For the text-containing cell, return its midpoint in (x, y) coordinate format. 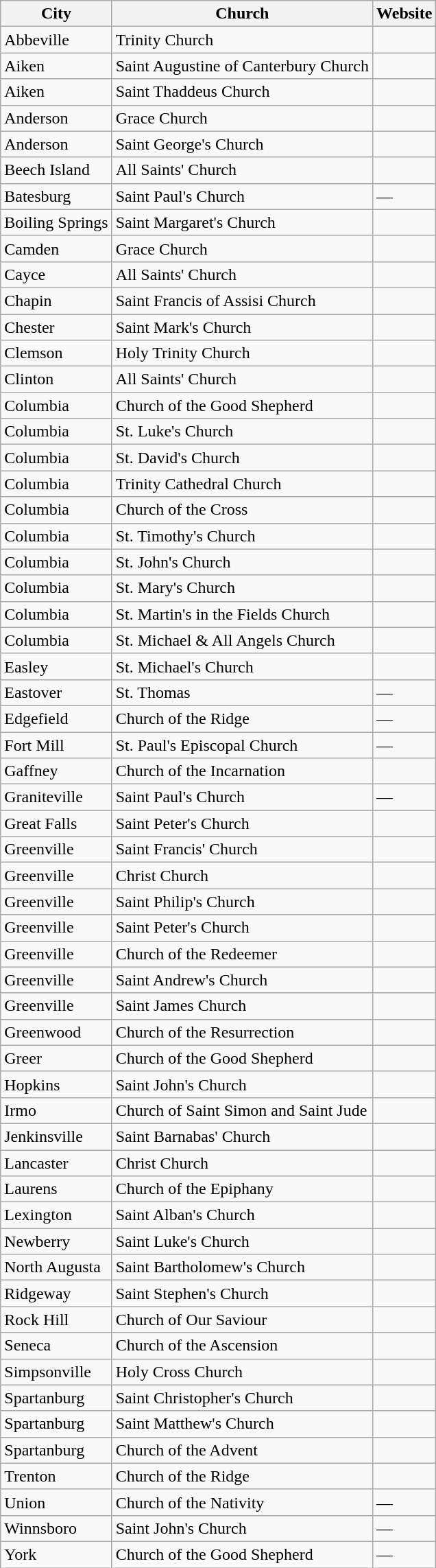
Boiling Springs (56, 222)
Great Falls (56, 823)
Edgefield (56, 718)
Hopkins (56, 1084)
Saint Francis' Church (242, 850)
Ridgeway (56, 1294)
Newberry (56, 1241)
Union (56, 1502)
Irmo (56, 1110)
St. Michael's Church (242, 666)
St. Timothy's Church (242, 536)
Saint Andrew's Church (242, 980)
St. Mary's Church (242, 588)
St. Michael & All Angels Church (242, 640)
Greer (56, 1058)
Winnsboro (56, 1528)
Saint Stephen's Church (242, 1294)
Church of Our Saviour (242, 1320)
Holy Cross Church (242, 1372)
Graniteville (56, 797)
Camden (56, 248)
Easley (56, 666)
Jenkinsville (56, 1136)
Trinity Church (242, 40)
Saint Luke's Church (242, 1241)
Church of the Redeemer (242, 954)
Church of the Epiphany (242, 1189)
St. Thomas (242, 692)
Church of the Resurrection (242, 1032)
Church of the Incarnation (242, 771)
Saint Mark's Church (242, 327)
St. Paul's Episcopal Church (242, 745)
Eastover (56, 692)
Church of the Advent (242, 1450)
Simpsonville (56, 1372)
Saint Philip's Church (242, 902)
Lancaster (56, 1163)
Saint James Church (242, 1006)
Greenwood (56, 1032)
St. Luke's Church (242, 432)
Saint Bartholomew's Church (242, 1267)
Batesburg (56, 196)
Clinton (56, 379)
Beech Island (56, 170)
Church of the Ascension (242, 1346)
Laurens (56, 1189)
Church of the Nativity (242, 1502)
Fort Mill (56, 745)
Saint Thaddeus Church (242, 92)
Saint Margaret's Church (242, 222)
Saint Barnabas' Church (242, 1136)
Saint Matthew's Church (242, 1424)
Saint Alban's Church (242, 1215)
Saint Augustine of Canterbury Church (242, 66)
Clemson (56, 353)
Trinity Cathedral Church (242, 484)
Chapin (56, 301)
Church of Saint Simon and Saint Jude (242, 1110)
Cayce (56, 274)
Saint George's Church (242, 144)
City (56, 14)
St. John's Church (242, 562)
Lexington (56, 1215)
Website (404, 14)
Saint Francis of Assisi Church (242, 301)
Trenton (56, 1476)
St. David's Church (242, 458)
Abbeville (56, 40)
Rock Hill (56, 1320)
Church of the Cross (242, 510)
Gaffney (56, 771)
Saint Christopher's Church (242, 1398)
North Augusta (56, 1267)
Holy Trinity Church (242, 353)
Chester (56, 327)
Seneca (56, 1346)
York (56, 1554)
Church (242, 14)
St. Martin's in the Fields Church (242, 614)
